Provide the [X, Y] coordinate of the cell's center where the given text is located.  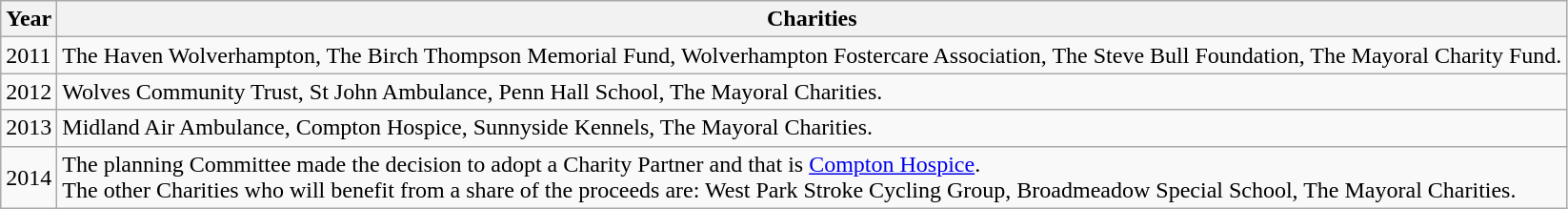
Midland Air Ambulance, Compton Hospice, Sunnyside Kennels, The Mayoral Charities. [812, 128]
Charities [812, 19]
2013 [29, 128]
2011 [29, 55]
Wolves Community Trust, St John Ambulance, Penn Hall School, The Mayoral Charities. [812, 92]
The Haven Wolverhampton, The Birch Thompson Memorial Fund, Wolverhampton Fostercare Association, The Steve Bull Foundation, The Mayoral Charity Fund. [812, 55]
2014 [29, 178]
Year [29, 19]
2012 [29, 92]
